Extract the [X, Y] coordinate from the center of the cell holding the provided text.  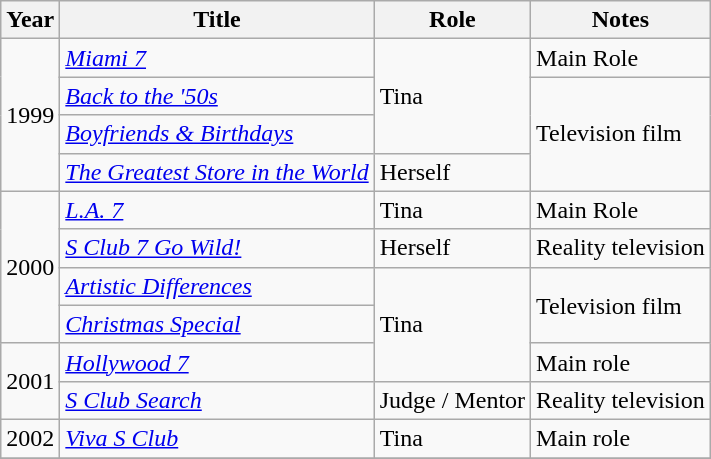
Role [452, 20]
S Club Search [217, 400]
Boyfriends & Birthdays [217, 134]
Christmas Special [217, 324]
The Greatest Store in the World [217, 172]
1999 [30, 115]
Notes [621, 20]
2000 [30, 267]
2002 [30, 438]
Year [30, 20]
L.A. 7 [217, 210]
Artistic Differences [217, 286]
S Club 7 Go Wild! [217, 248]
Back to the '50s [217, 96]
Viva S Club [217, 438]
Title [217, 20]
Judge / Mentor [452, 400]
2001 [30, 381]
Miami 7 [217, 58]
Hollywood 7 [217, 362]
